Extract the [x, y] coordinate from the center of the cell holding the provided text.  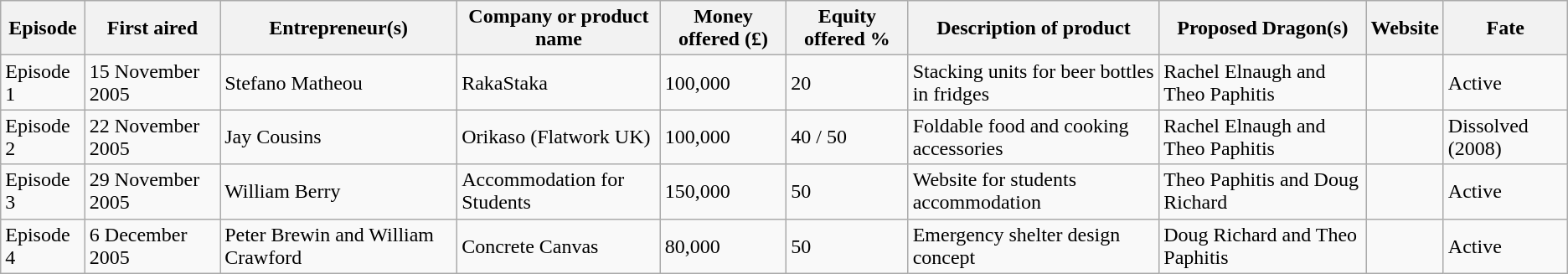
Concrete Canvas [560, 246]
Episode [44, 28]
RakaStaka [560, 82]
Episode 3 [44, 191]
Jay Cousins [338, 137]
Stefano Matheou [338, 82]
Emergency shelter design concept [1034, 246]
First aired [152, 28]
Fate [1505, 28]
Foldable food and cooking accessories [1034, 137]
Company or product name [560, 28]
William Berry [338, 191]
80,000 [724, 246]
29 November 2005 [152, 191]
Accommodation for Students [560, 191]
Equity offered % [848, 28]
Website [1405, 28]
Doug Richard and Theo Paphitis [1263, 246]
Episode 1 [44, 82]
150,000 [724, 191]
Entrepreneur(s) [338, 28]
22 November 2005 [152, 137]
40 / 50 [848, 137]
Stacking units for beer bottles in fridges [1034, 82]
Description of product [1034, 28]
15 November 2005 [152, 82]
6 December 2005 [152, 246]
Website for students accommodation [1034, 191]
Episode 4 [44, 246]
Proposed Dragon(s) [1263, 28]
Episode 2 [44, 137]
Money offered (£) [724, 28]
Peter Brewin and William Crawford [338, 246]
Orikaso (Flatwork UK) [560, 137]
Dissolved (2008) [1505, 137]
20 [848, 82]
Theo Paphitis and Doug Richard [1263, 191]
